Find where the given text appears and provide that cell's center as [x, y] coordinate. 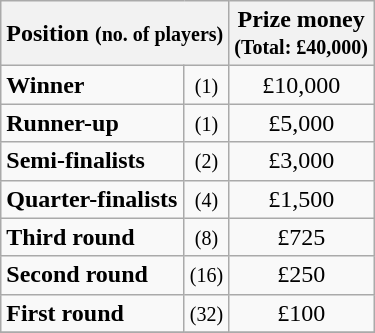
£5,000 [302, 123]
Position (no. of players) [115, 34]
(16) [206, 275]
£100 [302, 313]
(4) [206, 199]
First round [92, 313]
(32) [206, 313]
(8) [206, 237]
£1,500 [302, 199]
(2) [206, 161]
Third round [92, 237]
£10,000 [302, 85]
£725 [302, 237]
£250 [302, 275]
Quarter-finalists [92, 199]
Semi-finalists [92, 161]
Second round [92, 275]
Runner-up [92, 123]
Winner [92, 85]
£3,000 [302, 161]
Prize money(Total: £40,000) [302, 34]
